For the text-containing cell, return its midpoint in (x, y) coordinate format. 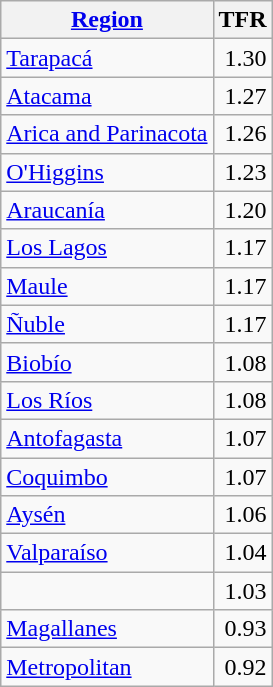
1.26 (242, 134)
1.30 (242, 58)
Ñuble (107, 324)
0.92 (242, 667)
TFR (242, 20)
0.93 (242, 629)
Aysén (107, 515)
1.27 (242, 96)
1.04 (242, 553)
Antofagasta (107, 438)
Los Lagos (107, 248)
O'Higgins (107, 172)
1.20 (242, 210)
1.23 (242, 172)
Valparaíso (107, 553)
Magallanes (107, 629)
Tarapacá (107, 58)
Metropolitan (107, 667)
Maule (107, 286)
1.03 (242, 591)
Coquimbo (107, 477)
Los Ríos (107, 400)
Araucanía (107, 210)
Atacama (107, 96)
1.06 (242, 515)
Region (107, 20)
Arica and Parinacota (107, 134)
Biobío (107, 362)
